Return [X, Y] of the center of cell containing provided text 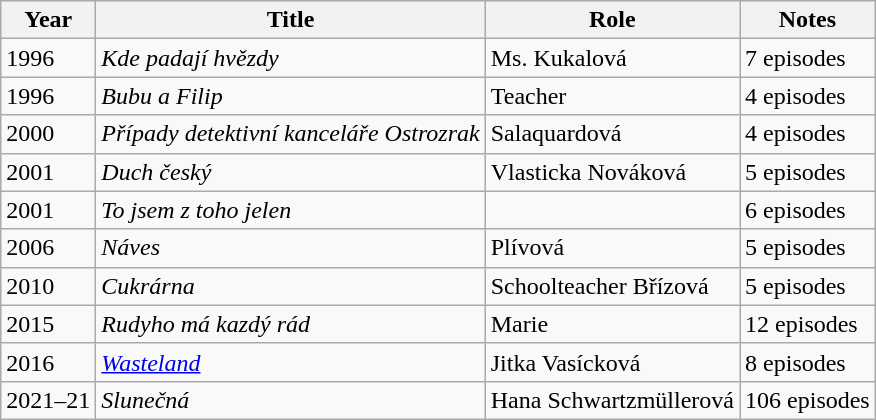
2021–21 [48, 400]
Náves [290, 248]
Duch český [290, 172]
Teacher [612, 96]
12 episodes [808, 324]
Schoolteacher Břízová [612, 286]
2015 [48, 324]
Ms. Kukalová [612, 58]
Salaquardová [612, 134]
Hana Schwartzmüllerová [612, 400]
Slunečná [290, 400]
Role [612, 20]
2010 [48, 286]
Marie [612, 324]
2000 [48, 134]
7 episodes [808, 58]
Plívová [612, 248]
8 episodes [808, 362]
Rudyho má kazdý rád [290, 324]
106 episodes [808, 400]
Vlasticka Nováková [612, 172]
Jitka Vasícková [612, 362]
Wasteland [290, 362]
2016 [48, 362]
Notes [808, 20]
To jsem z toho jelen [290, 210]
6 episodes [808, 210]
Bubu a Filip [290, 96]
Cukrárna [290, 286]
Title [290, 20]
Kde padají hvězdy [290, 58]
Year [48, 20]
Případy detektivní kanceláře Ostrozrak [290, 134]
2006 [48, 248]
